Detect which cell encompasses the target text, then output its (X, Y) center coordinate. 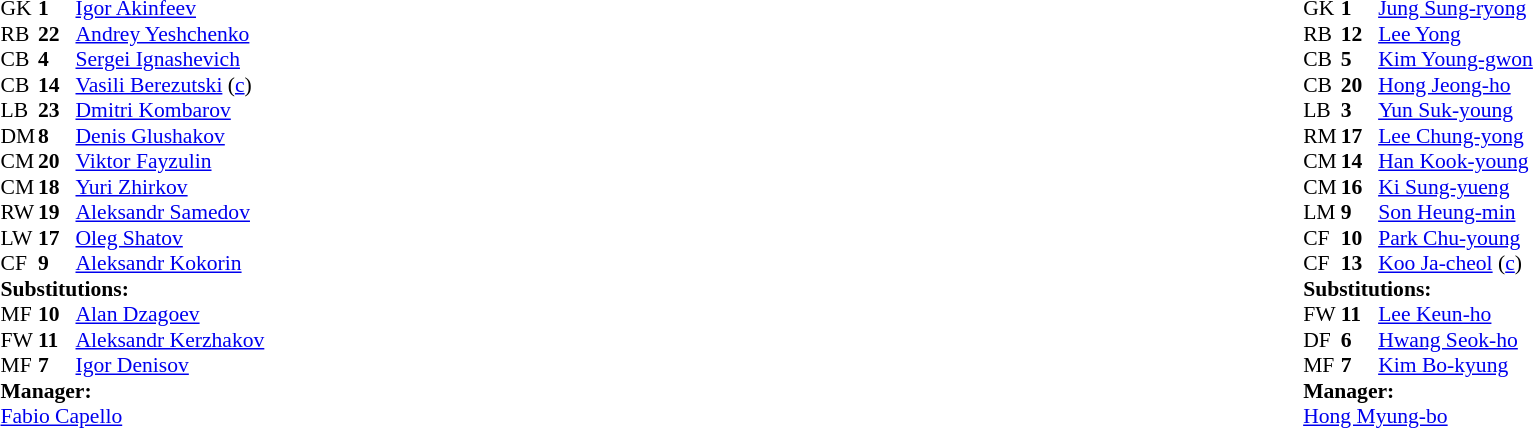
Lee Yong (1456, 34)
Andrey Yeshchenko (170, 34)
Sergei Ignashevich (170, 59)
Lee Keun-ho (1456, 315)
23 (57, 111)
Aleksandr Samedov (170, 213)
Ki Sung-yueng (1456, 187)
Yun Suk-young (1456, 111)
Han Kook-young (1456, 161)
12 (1360, 34)
RW (19, 213)
Yuri Zhirkov (170, 187)
18 (57, 187)
Son Heung-min (1456, 213)
6 (1360, 340)
Kim Bo-kyung (1456, 365)
Oleg Shatov (170, 238)
Hwang Seok-ho (1456, 340)
Aleksandr Kokorin (170, 263)
Igor Denisov (170, 365)
RM (1322, 136)
DF (1322, 340)
5 (1360, 59)
Park Chu-young (1456, 238)
22 (57, 34)
Viktor Fayzulin (170, 161)
Alan Dzagoev (170, 315)
LM (1322, 213)
Kim Young-gwon (1456, 59)
Lee Chung-yong (1456, 136)
Aleksandr Kerzhakov (170, 340)
Vasili Berezutski (c) (170, 85)
Denis Glushakov (170, 136)
19 (57, 213)
3 (1360, 111)
DM (19, 136)
Koo Ja-cheol (c) (1456, 263)
4 (57, 59)
Dmitri Kombarov (170, 111)
LW (19, 238)
8 (57, 136)
16 (1360, 187)
13 (1360, 263)
Hong Jeong-ho (1456, 85)
